From the cell containing the given text, extract its center point as (X, Y) coordinate. 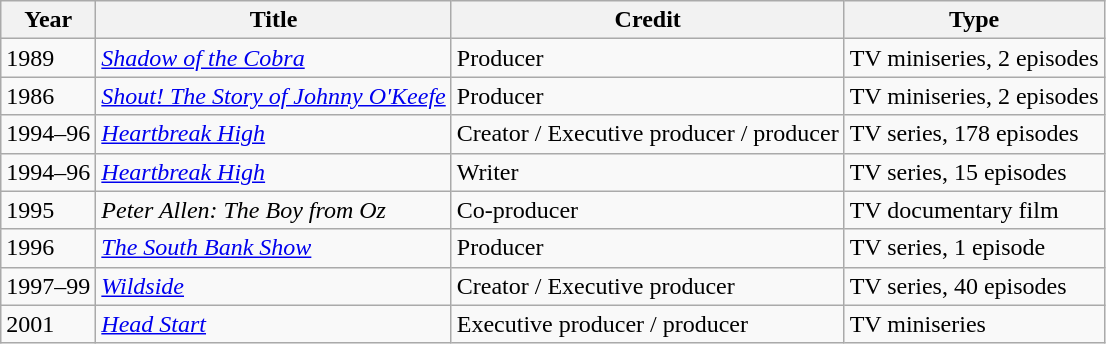
Peter Allen: The Boy from Oz (274, 210)
Executive producer / producer (648, 324)
TV series, 1 episode (974, 248)
Wildside (274, 286)
Year (48, 20)
TV series, 40 episodes (974, 286)
The South Bank Show (274, 248)
Creator / Executive producer / producer (648, 134)
Head Start (274, 324)
1995 (48, 210)
Co-producer (648, 210)
Type (974, 20)
1986 (48, 96)
TV documentary film (974, 210)
Credit (648, 20)
Writer (648, 172)
TV series, 15 episodes (974, 172)
TV miniseries (974, 324)
1996 (48, 248)
TV series, 178 episodes (974, 134)
Shadow of the Cobra (274, 58)
Creator / Executive producer (648, 286)
Title (274, 20)
1997–99 (48, 286)
Shout! The Story of Johnny O'Keefe (274, 96)
2001 (48, 324)
1989 (48, 58)
